Return [X, Y] of the center of cell containing provided text 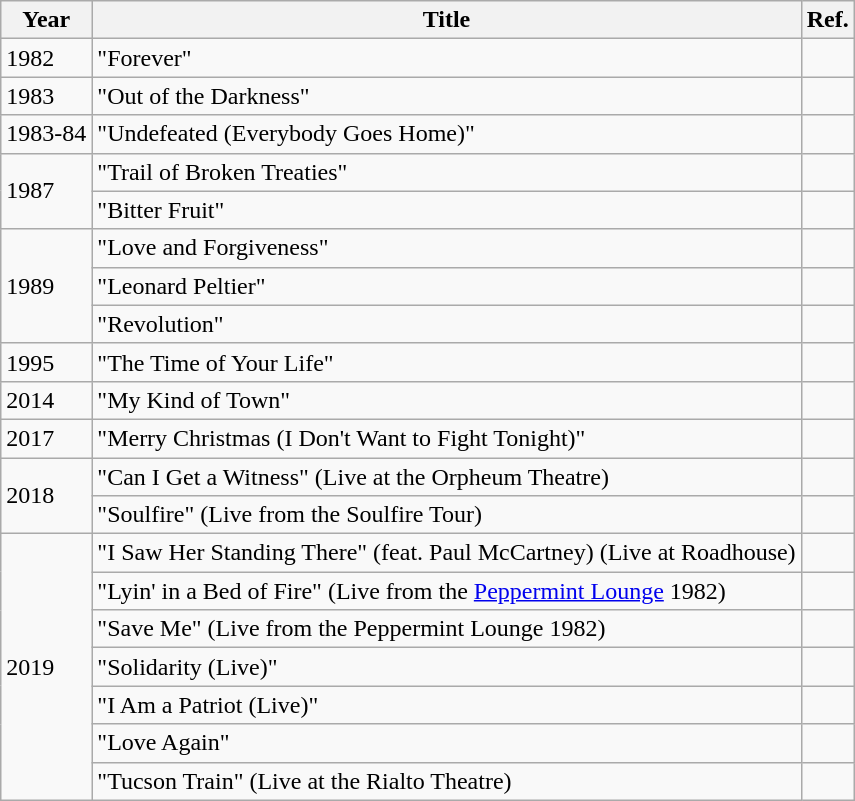
2019 [46, 667]
"Out of the Darkness" [446, 96]
1983-84 [46, 134]
1987 [46, 191]
2014 [46, 400]
Ref. [828, 20]
"The Time of Your Life" [446, 362]
"I Am a Patriot (Live)" [446, 705]
Year [46, 20]
"Tucson Train" (Live at the Rialto Theatre) [446, 781]
"Lyin' in a Bed of Fire" (Live from the Peppermint Lounge 1982) [446, 591]
2017 [46, 438]
1983 [46, 96]
"My Kind of Town" [446, 400]
"Love Again" [446, 743]
1995 [46, 362]
"Soulfire" (Live from the Soulfire Tour) [446, 515]
1982 [46, 58]
"Merry Christmas (I Don't Want to Fight Tonight)" [446, 438]
"Leonard Peltier" [446, 286]
"Love and Forgiveness" [446, 248]
"Save Me" (Live from the Peppermint Lounge 1982) [446, 629]
"Solidarity (Live)" [446, 667]
2018 [46, 496]
1989 [46, 286]
Title [446, 20]
"I Saw Her Standing There" (feat. Paul McCartney) (Live at Roadhouse) [446, 553]
"Can I Get a Witness" (Live at the Orpheum Theatre) [446, 477]
"Trail of Broken Treaties" [446, 172]
"Revolution" [446, 324]
"Undefeated (Everybody Goes Home)" [446, 134]
"Bitter Fruit" [446, 210]
"Forever" [446, 58]
